Detect which cell encompasses the target text, then output its [x, y] center coordinate. 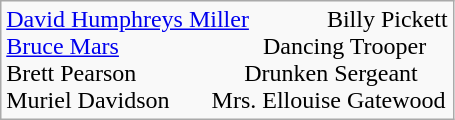
David Humphreys Miller Billy PickettBruce Mars Dancing TrooperBrett Pearson Drunken SergeantMuriel Davidson Mrs. Ellouise Gatewood [227, 60]
